Detect which cell encompasses the target text, then output its [x, y] center coordinate. 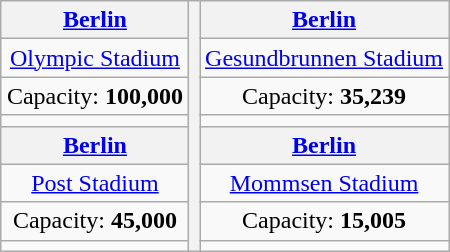
Mommsen Stadium [324, 183]
Gesundbrunnen Stadium [324, 58]
Capacity: 15,005 [324, 221]
Capacity: 100,000 [94, 96]
Capacity: 35,239 [324, 96]
Capacity: 45,000 [94, 221]
Post Stadium [94, 183]
Olympic Stadium [94, 58]
